Detect which cell encompasses the target text, then output its [x, y] center coordinate. 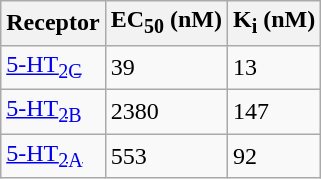
EC50 (nM) [166, 23]
Ki (nM) [274, 23]
147 [274, 111]
5-HT2B [53, 111]
39 [166, 67]
5-HT2A [53, 156]
Receptor [53, 23]
2380 [166, 111]
13 [274, 67]
92 [274, 156]
5-HT2C [53, 67]
553 [166, 156]
